Locate the cell with the specified text and output its (X, Y) center coordinate. 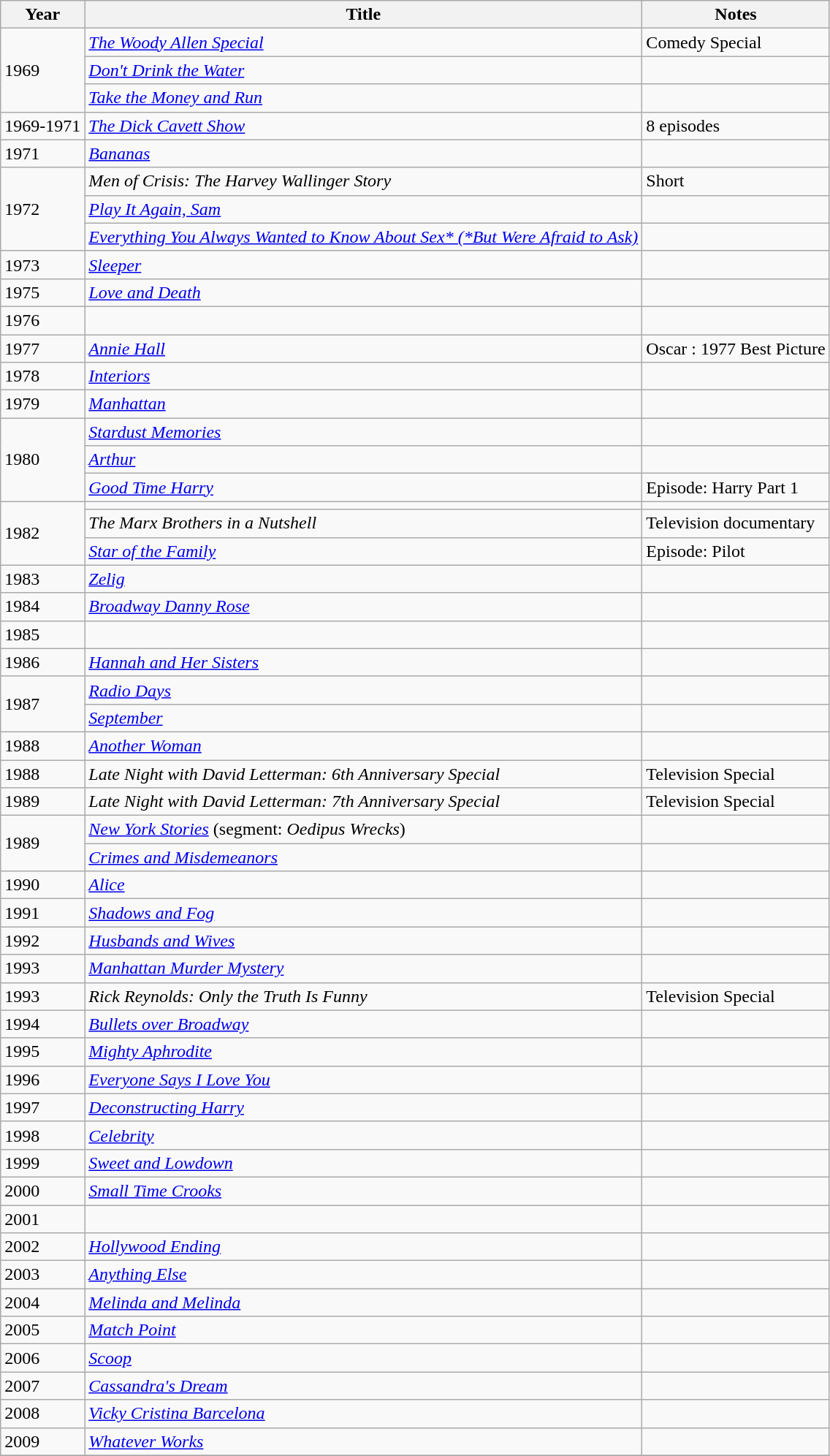
1978 (42, 376)
Interiors (364, 376)
Deconstructing Harry (364, 1107)
Crimes and Misdemeanors (364, 857)
Another Woman (364, 746)
2001 (42, 1218)
Take the Money and Run (364, 98)
1977 (42, 349)
Vicky Cristina Barcelona (364, 1414)
Scoop (364, 1358)
Hannah and Her Sisters (364, 662)
Melinda and Melinda (364, 1303)
1987 (42, 704)
1969-1971 (42, 126)
September (364, 718)
New York Stories (segment: Oedipus Wrecks) (364, 830)
Hollywood Ending (364, 1247)
Episode: Harry Part 1 (736, 488)
Celebrity (364, 1135)
Episode: Pilot (736, 551)
Match Point (364, 1330)
Radio Days (364, 690)
8 episodes (736, 126)
1997 (42, 1107)
1984 (42, 607)
2000 (42, 1191)
The Dick Cavett Show (364, 126)
Manhattan Murder Mystery (364, 968)
1994 (42, 1024)
Bullets over Broadway (364, 1024)
Anything Else (364, 1275)
Rick Reynolds: Only the Truth Is Funny (364, 996)
Late Night with David Letterman: 6th Anniversary Special (364, 774)
1991 (42, 913)
2004 (42, 1303)
1990 (42, 885)
Alice (364, 885)
Shadows and Fog (364, 913)
1979 (42, 404)
1980 (42, 460)
Cassandra's Dream (364, 1386)
Sleeper (364, 265)
Whatever Works (364, 1441)
The Marx Brothers in a Nutshell (364, 523)
Manhattan (364, 404)
1973 (42, 265)
2009 (42, 1441)
Love and Death (364, 292)
Comedy Special (736, 42)
Play It Again, Sam (364, 209)
The Woody Allen Special (364, 42)
Sweet and Lowdown (364, 1163)
1995 (42, 1052)
Notes (736, 15)
Everything You Always Wanted to Know About Sex* (*But Were Afraid to Ask) (364, 237)
2007 (42, 1386)
Small Time Crooks (364, 1191)
Title (364, 15)
1992 (42, 941)
Star of the Family (364, 551)
Stardust Memories (364, 432)
1982 (42, 534)
1972 (42, 209)
Oscar : 1977 Best Picture (736, 349)
2006 (42, 1358)
1975 (42, 292)
Zelig (364, 579)
Short (736, 181)
Everyone Says I Love You (364, 1080)
Television documentary (736, 523)
1976 (42, 320)
Mighty Aphrodite (364, 1052)
Good Time Harry (364, 488)
Don't Drink the Water (364, 70)
1971 (42, 153)
1983 (42, 579)
1986 (42, 662)
2008 (42, 1414)
Broadway Danny Rose (364, 607)
2003 (42, 1275)
1998 (42, 1135)
Husbands and Wives (364, 941)
Late Night with David Letterman: 7th Anniversary Special (364, 802)
Year (42, 15)
2005 (42, 1330)
2002 (42, 1247)
1985 (42, 634)
1969 (42, 70)
Annie Hall (364, 349)
Bananas (364, 153)
Men of Crisis: The Harvey Wallinger Story (364, 181)
Arthur (364, 460)
1996 (42, 1080)
1999 (42, 1163)
